Pinpoint the cell where the given text exists, returning its [X, Y] midpoint coordinate. 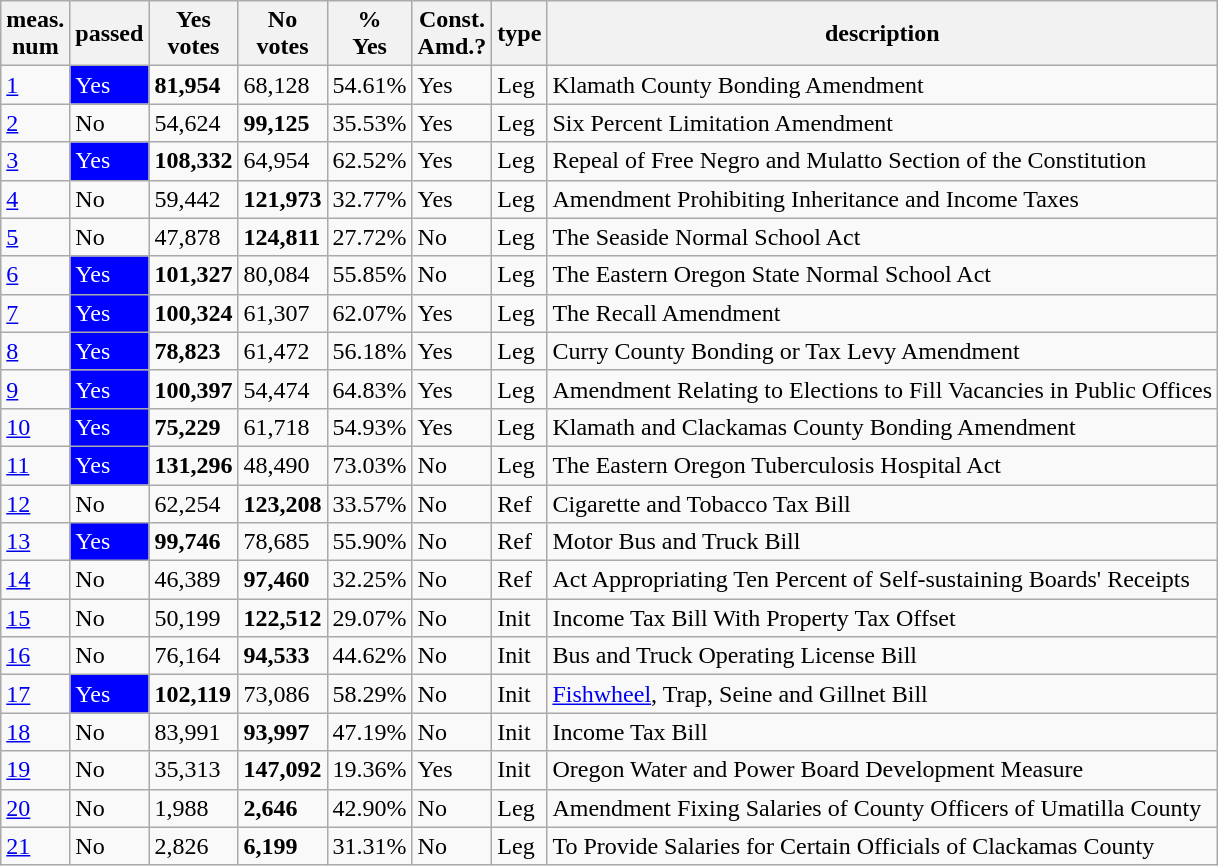
83,991 [194, 732]
The Eastern Oregon State Normal School Act [882, 275]
35.53% [370, 123]
5 [36, 237]
Income Tax Bill With Property Tax Offset [882, 618]
2,646 [282, 808]
27.72% [370, 237]
73.03% [370, 465]
35,313 [194, 770]
123,208 [282, 503]
29.07% [370, 618]
54,624 [194, 123]
To Provide Salaries for Certain Officials of Clackamas County [882, 846]
94,533 [282, 656]
20 [36, 808]
32.25% [370, 580]
meas.num [36, 34]
61,472 [282, 351]
31.31% [370, 846]
61,307 [282, 313]
62.52% [370, 161]
78,823 [194, 351]
64,954 [282, 161]
The Eastern Oregon Tuberculosis Hospital Act [882, 465]
15 [36, 618]
100,397 [194, 389]
%Yes [370, 34]
description [882, 34]
17 [36, 694]
56.18% [370, 351]
75,229 [194, 427]
55.85% [370, 275]
Amendment Fixing Salaries of County Officers of Umatilla County [882, 808]
19.36% [370, 770]
32.77% [370, 199]
Yesvotes [194, 34]
Fishwheel, Trap, Seine and Gillnet Bill [882, 694]
Act Appropriating Ten Percent of Self-sustaining Boards' Receipts [882, 580]
122,512 [282, 618]
passed [110, 34]
48,490 [282, 465]
Income Tax Bill [882, 732]
Amendment Relating to Elections to Fill Vacancies in Public Offices [882, 389]
6,199 [282, 846]
47,878 [194, 237]
6 [36, 275]
108,332 [194, 161]
100,324 [194, 313]
55.90% [370, 542]
Klamath County Bonding Amendment [882, 85]
type [520, 34]
Motor Bus and Truck Bill [882, 542]
93,997 [282, 732]
Amendment Prohibiting Inheritance and Income Taxes [882, 199]
12 [36, 503]
62.07% [370, 313]
78,685 [282, 542]
21 [36, 846]
99,125 [282, 123]
2 [36, 123]
16 [36, 656]
Novotes [282, 34]
102,119 [194, 694]
3 [36, 161]
58.29% [370, 694]
62,254 [194, 503]
8 [36, 351]
73,086 [282, 694]
Six Percent Limitation Amendment [882, 123]
59,442 [194, 199]
42.90% [370, 808]
46,389 [194, 580]
81,954 [194, 85]
76,164 [194, 656]
44.62% [370, 656]
Klamath and Clackamas County Bonding Amendment [882, 427]
80,084 [282, 275]
121,973 [282, 199]
101,327 [194, 275]
11 [36, 465]
131,296 [194, 465]
10 [36, 427]
33.57% [370, 503]
147,092 [282, 770]
97,460 [282, 580]
54.93% [370, 427]
4 [36, 199]
The Seaside Normal School Act [882, 237]
64.83% [370, 389]
54.61% [370, 85]
Repeal of Free Negro and Mulatto Section of the Constitution [882, 161]
47.19% [370, 732]
61,718 [282, 427]
124,811 [282, 237]
2,826 [194, 846]
Curry County Bonding or Tax Levy Amendment [882, 351]
99,746 [194, 542]
50,199 [194, 618]
Bus and Truck Operating License Bill [882, 656]
The Recall Amendment [882, 313]
14 [36, 580]
7 [36, 313]
68,128 [282, 85]
9 [36, 389]
18 [36, 732]
54,474 [282, 389]
1 [36, 85]
1,988 [194, 808]
Cigarette and Tobacco Tax Bill [882, 503]
Const.Amd.? [452, 34]
13 [36, 542]
Oregon Water and Power Board Development Measure [882, 770]
19 [36, 770]
